Scan for the cell matching the given text and deliver its (x, y) coordinate at center. 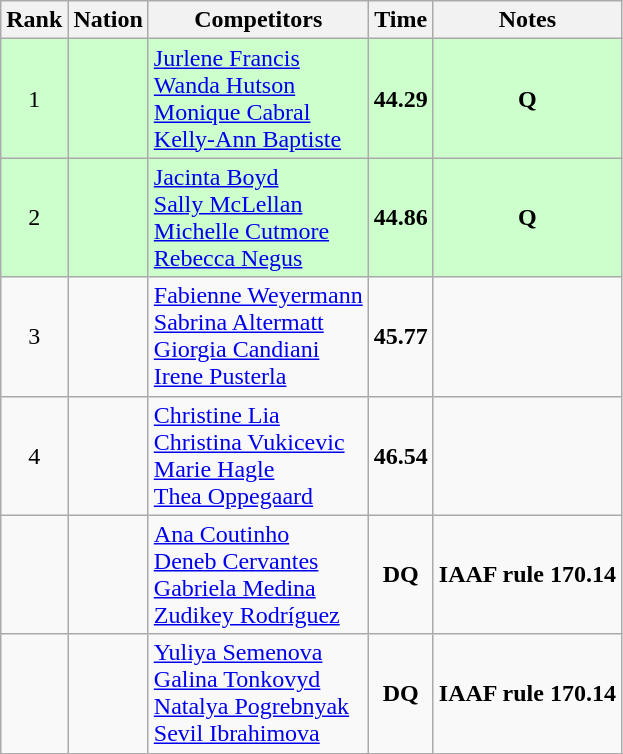
3 (34, 336)
Time (400, 20)
44.86 (400, 218)
4 (34, 456)
Christine LiaChristina VukicevicMarie HagleThea Oppegaard (258, 456)
Ana CoutinhoDeneb CervantesGabriela MedinaZudikey Rodríguez (258, 574)
Competitors (258, 20)
45.77 (400, 336)
46.54 (400, 456)
Fabienne WeyermannSabrina AltermattGiorgia CandianiIrene Pusterla (258, 336)
2 (34, 218)
1 (34, 98)
44.29 (400, 98)
Rank (34, 20)
Yuliya SemenovaGalina TonkovydNatalya PogrebnyakSevil Ibrahimova (258, 694)
Nation (108, 20)
Jurlene FrancisWanda HutsonMonique CabralKelly-Ann Baptiste (258, 98)
Jacinta BoydSally McLellanMichelle CutmoreRebecca Negus (258, 218)
Notes (527, 20)
